Determine the [x, y] coordinate at the center of the cell enclosing the given text.  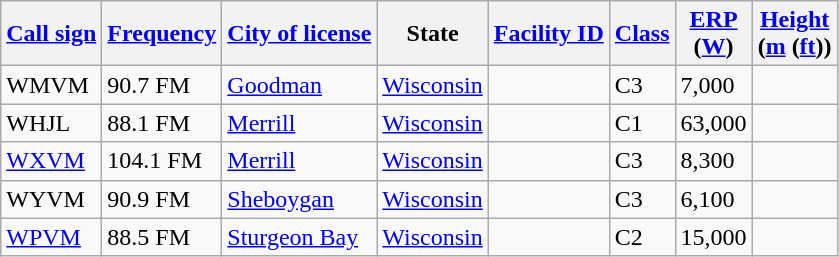
WYVM [52, 199]
Facility ID [548, 34]
ERP(W) [714, 34]
Sheboygan [300, 199]
88.5 FM [162, 237]
7,000 [714, 85]
WPVM [52, 237]
C1 [642, 123]
WMVM [52, 85]
8,300 [714, 161]
State [432, 34]
C2 [642, 237]
Sturgeon Bay [300, 237]
90.9 FM [162, 199]
City of license [300, 34]
Class [642, 34]
63,000 [714, 123]
WXVM [52, 161]
Call sign [52, 34]
WHJL [52, 123]
15,000 [714, 237]
88.1 FM [162, 123]
Goodman [300, 85]
6,100 [714, 199]
104.1 FM [162, 161]
Height(m (ft)) [794, 34]
Frequency [162, 34]
90.7 FM [162, 85]
